Detect which cell encompasses the target text, then output its [x, y] center coordinate. 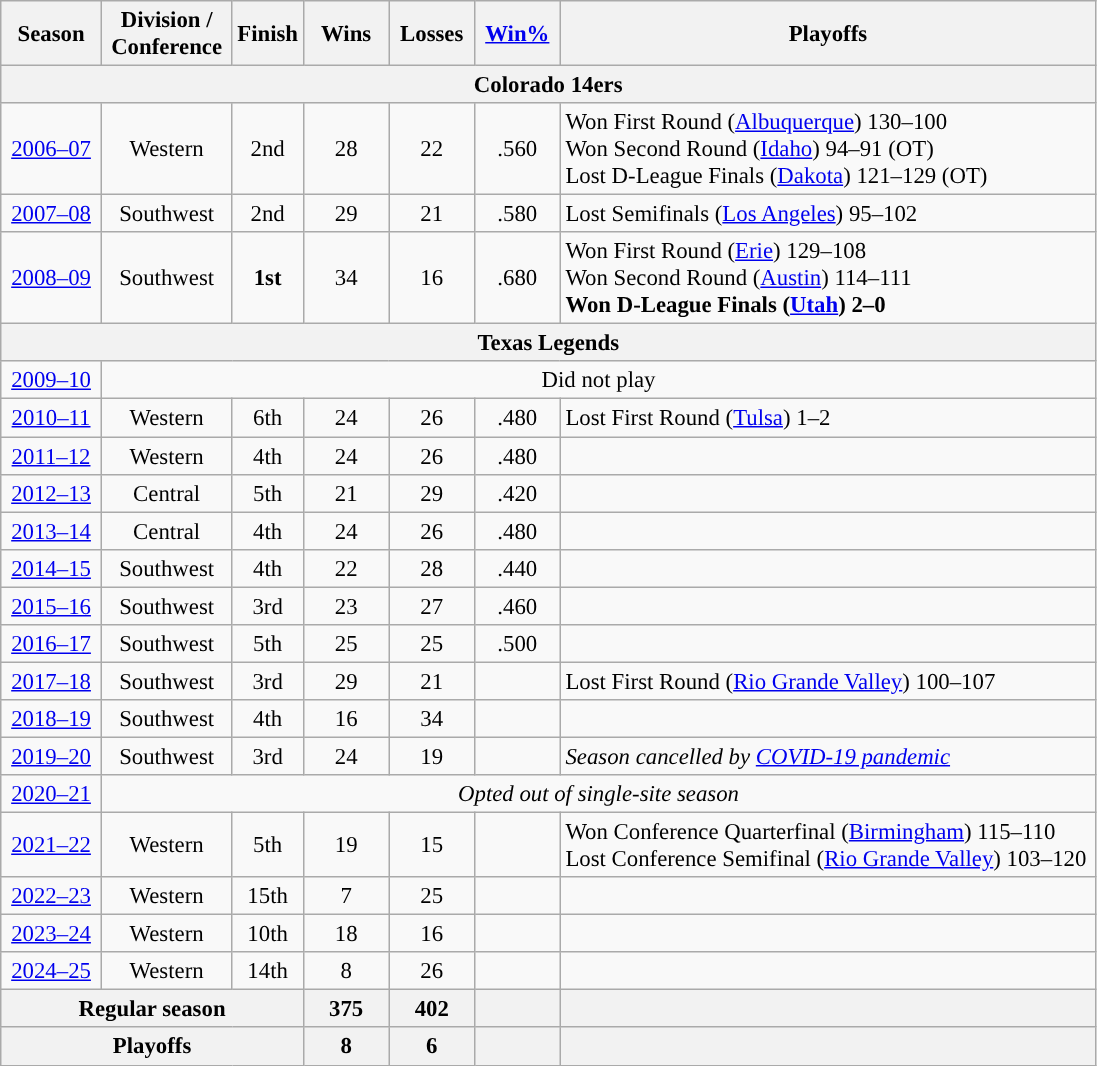
2018–19 [52, 719]
.580 [518, 214]
2010–11 [52, 418]
Regular season [152, 1009]
1st [268, 278]
Season cancelled by COVID-19 pandemic [828, 756]
.560 [518, 149]
Won Conference Quarterfinal (Birmingham) 115–110Lost Conference Semifinal (Rio Grande Valley) 103–120 [828, 846]
15 [432, 846]
.420 [518, 493]
Finish [268, 34]
402 [432, 1009]
Did not play [598, 381]
2015–16 [52, 606]
2007–08 [52, 214]
.440 [518, 568]
6 [432, 1047]
Lost First Round (Rio Grande Valley) 100–107 [828, 681]
Texas Legends [548, 343]
15th [268, 896]
.680 [518, 278]
Won First Round (Albuquerque) 130–100Won Second Round (Idaho) 94–91 (OT)Lost D-League Finals (Dakota) 121–129 (OT) [828, 149]
Colorado 14ers [548, 85]
2019–20 [52, 756]
Win% [518, 34]
2023–24 [52, 934]
14th [268, 971]
2008–09 [52, 278]
2011–12 [52, 456]
2021–22 [52, 846]
27 [432, 606]
375 [346, 1009]
Wins [346, 34]
7 [346, 896]
2012–13 [52, 493]
Opted out of single-site season [598, 794]
2024–25 [52, 971]
.460 [518, 606]
2006–07 [52, 149]
10th [268, 934]
.500 [518, 644]
2013–14 [52, 531]
Lost First Round (Tulsa) 1–2 [828, 418]
23 [346, 606]
Division / Conference [166, 34]
Lost Semifinals (Los Angeles) 95–102 [828, 214]
Season [52, 34]
2017–18 [52, 681]
2016–17 [52, 644]
2020–21 [52, 794]
6th [268, 418]
2014–15 [52, 568]
Losses [432, 34]
2009–10 [52, 381]
2022–23 [52, 896]
18 [346, 934]
Won First Round (Erie) 129–108Won Second Round (Austin) 114–111Won D-League Finals (Utah) 2–0 [828, 278]
